Output the [x, y] coordinate of the center of the cell containing the given text.  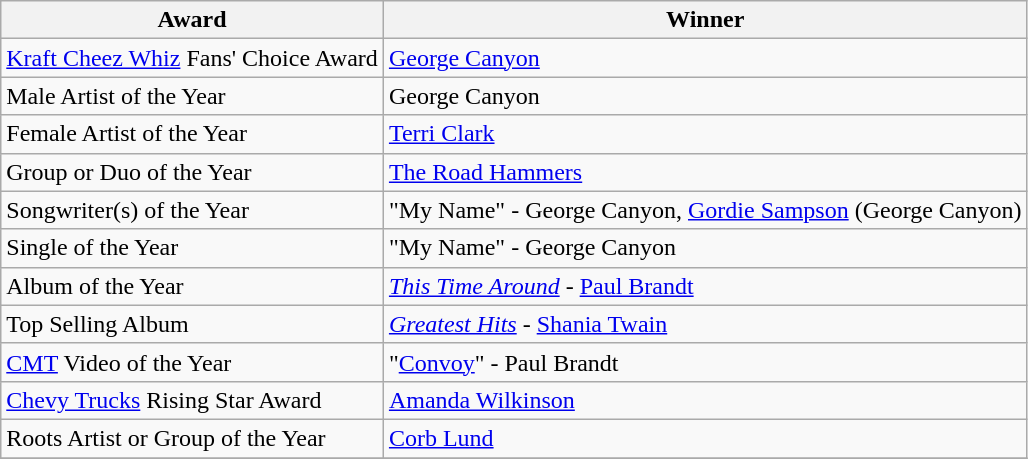
Winner [705, 20]
Roots Artist or Group of the Year [192, 438]
The Road Hammers [705, 172]
Songwriter(s) of the Year [192, 210]
Top Selling Album [192, 324]
Single of the Year [192, 248]
CMT Video of the Year [192, 362]
Female Artist of the Year [192, 134]
This Time Around - Paul Brandt [705, 286]
Amanda Wilkinson [705, 400]
Male Artist of the Year [192, 96]
Chevy Trucks Rising Star Award [192, 400]
Greatest Hits - Shania Twain [705, 324]
"My Name" - George Canyon, Gordie Sampson (George Canyon) [705, 210]
Terri Clark [705, 134]
"My Name" - George Canyon [705, 248]
Kraft Cheez Whiz Fans' Choice Award [192, 58]
Corb Lund [705, 438]
Group or Duo of the Year [192, 172]
Award [192, 20]
"Convoy" - Paul Brandt [705, 362]
Album of the Year [192, 286]
